Provide the [X, Y] coordinate of the cell's center where the given text is located.  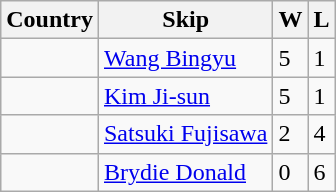
2 [290, 134]
4 [322, 134]
Skip [185, 20]
Satsuki Fujisawa [185, 134]
0 [290, 172]
Brydie Donald [185, 172]
Kim Ji-sun [185, 96]
L [322, 20]
W [290, 20]
Country [50, 20]
6 [322, 172]
Wang Bingyu [185, 58]
